From the cell containing the given text, extract its center point as (x, y) coordinate. 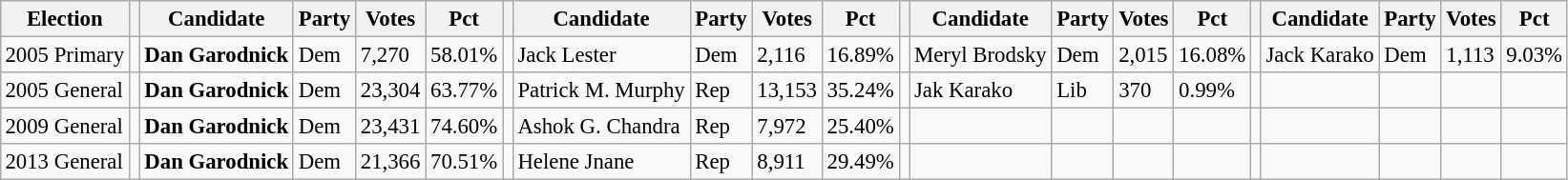
35.24% (861, 90)
23,431 (389, 127)
2009 General (65, 127)
Meryl Brodsky (981, 54)
Jack Karako (1320, 54)
29.49% (861, 162)
1,113 (1472, 54)
63.77% (464, 90)
2013 General (65, 162)
9.03% (1535, 54)
74.60% (464, 127)
16.08% (1212, 54)
23,304 (389, 90)
2,015 (1143, 54)
2005 Primary (65, 54)
58.01% (464, 54)
Helene Jnane (601, 162)
Jak Karako (981, 90)
7,270 (389, 54)
7,972 (786, 127)
Election (65, 19)
Patrick M. Murphy (601, 90)
2005 General (65, 90)
370 (1143, 90)
25.40% (861, 127)
13,153 (786, 90)
2,116 (786, 54)
8,911 (786, 162)
0.99% (1212, 90)
Jack Lester (601, 54)
21,366 (389, 162)
16.89% (861, 54)
Lib (1082, 90)
70.51% (464, 162)
Ashok G. Chandra (601, 127)
